Search for the cell housing the specified text and yield its [X, Y] center coordinate. 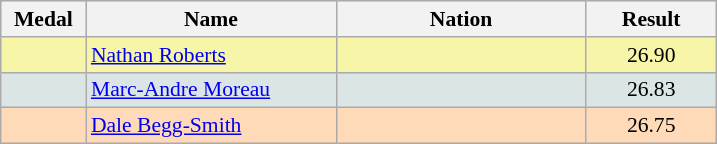
Medal [44, 19]
26.83 [651, 90]
26.90 [651, 55]
Nathan Roberts [211, 55]
Marc-Andre Moreau [211, 90]
Dale Begg-Smith [211, 126]
Name [211, 19]
Nation [461, 19]
26.75 [651, 126]
Result [651, 19]
